Provide the [X, Y] coordinate of the cell's center where the given text is located.  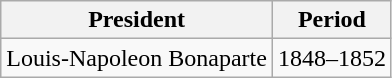
President [137, 20]
Louis-Napoleon Bonaparte [137, 58]
1848–1852 [332, 58]
Period [332, 20]
